Find where the given text appears and provide that cell's center as (X, Y) coordinate. 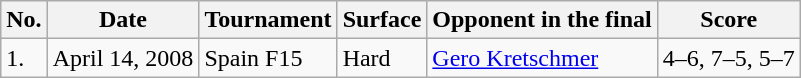
Score (728, 20)
Spain F15 (268, 58)
1. (24, 58)
Tournament (268, 20)
Date (123, 20)
Hard (382, 58)
No. (24, 20)
Gero Kretschmer (542, 58)
Opponent in the final (542, 20)
Surface (382, 20)
April 14, 2008 (123, 58)
4–6, 7–5, 5–7 (728, 58)
